Scan for the cell matching the given text and deliver its (X, Y) coordinate at center. 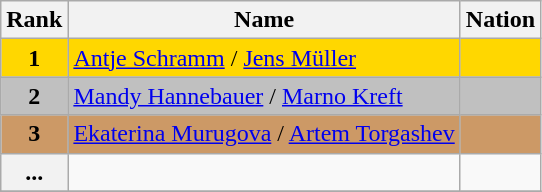
... (34, 172)
3 (34, 134)
1 (34, 58)
Ekaterina Murugova / Artem Torgashev (264, 134)
Antje Schramm / Jens Müller (264, 58)
Rank (34, 20)
2 (34, 96)
Name (264, 20)
Nation (500, 20)
Mandy Hannebauer / Marno Kreft (264, 96)
